Detect which cell encompasses the target text, then output its (X, Y) center coordinate. 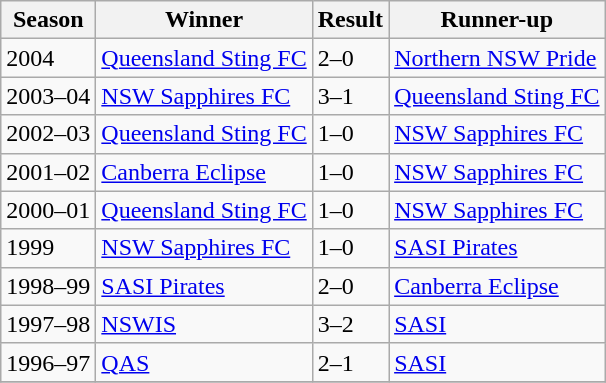
2001–02 (48, 172)
QAS (204, 362)
NSWIS (204, 324)
2004 (48, 58)
Northern NSW Pride (497, 58)
1999 (48, 248)
2000–01 (48, 210)
Winner (204, 20)
3–1 (350, 96)
1996–97 (48, 362)
2–1 (350, 362)
3–2 (350, 324)
Season (48, 20)
Runner-up (497, 20)
1997–98 (48, 324)
1998–99 (48, 286)
2003–04 (48, 96)
2002–03 (48, 134)
Result (350, 20)
